Scan for the cell matching the given text and deliver its [x, y] coordinate at center. 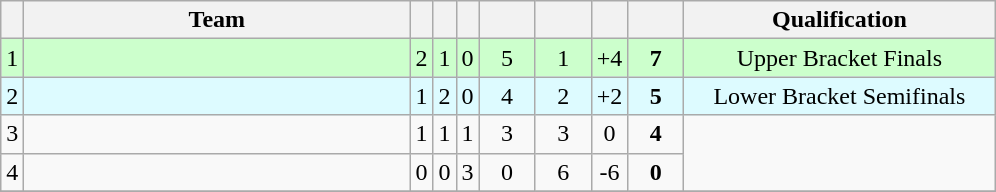
6 [563, 172]
Qualification [840, 20]
+2 [610, 96]
-6 [610, 172]
7 [656, 58]
Lower Bracket Semifinals [840, 96]
Upper Bracket Finals [840, 58]
Team [217, 20]
+4 [610, 58]
